For the text-containing cell, return its midpoint in [X, Y] coordinate format. 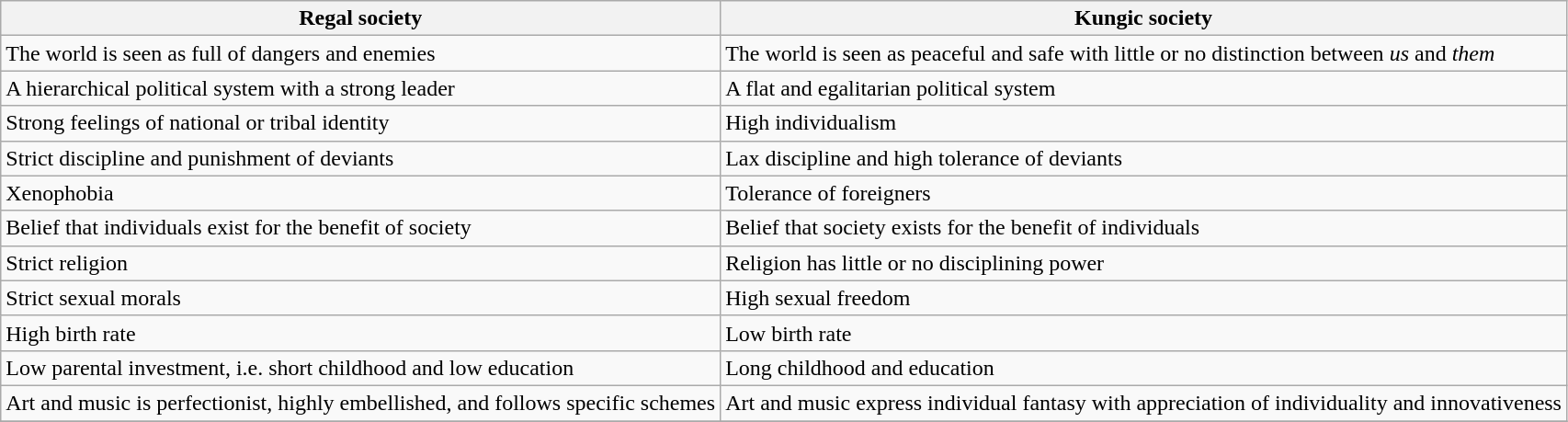
Belief that society exists for the benefit of individuals [1143, 228]
Strict discipline and punishment of deviants [360, 158]
Art and music express individual fantasy with appreciation of individuality and innovativeness [1143, 403]
A hierarchical political system with a strong leader [360, 88]
Art and music is perfectionist, highly embellished, and follows specific schemes [360, 403]
Tolerance of foreigners [1143, 193]
Religion has little or no disciplining power [1143, 263]
The world is seen as peaceful and safe with little or no distinction between us and them [1143, 53]
The world is seen as full of dangers and enemies [360, 53]
Regal society [360, 18]
Low parental investment, i.e. short childhood and low education [360, 368]
High sexual freedom [1143, 298]
High birth rate [360, 333]
Strong feelings of national or tribal identity [360, 123]
Low birth rate [1143, 333]
Long childhood and education [1143, 368]
Strict religion [360, 263]
Lax discipline and high tolerance of deviants [1143, 158]
Strict sexual morals [360, 298]
High individualism [1143, 123]
Kungic society [1143, 18]
A flat and egalitarian political system [1143, 88]
Xenophobia [360, 193]
Belief that individuals exist for the benefit of society [360, 228]
